Search for the cell housing the specified text and yield its (x, y) center coordinate. 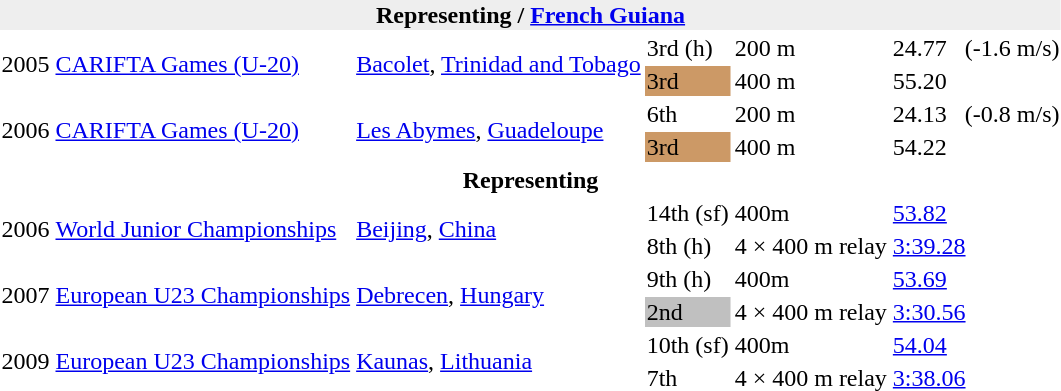
24.77 (-1.6 m/s) (976, 48)
24.13 (-0.8 m/s) (976, 114)
Les Abymes, Guadeloupe (499, 130)
2007 (26, 296)
European U23 Championships (203, 296)
Beijing, China (499, 230)
3rd (h) (688, 48)
World Junior Championships (203, 230)
Debrecen, Hungary (499, 296)
3:30.56 (976, 312)
53.69 (976, 279)
53.82 (976, 213)
14th (sf) (688, 213)
3:39.28 (976, 246)
Bacolet, Trinidad and Tobago (499, 64)
10th (sf) (688, 345)
Representing / French Guiana (530, 15)
2nd (688, 312)
2005 (26, 64)
Representing (530, 180)
9th (h) (688, 279)
54.04 (976, 345)
54.22 (976, 147)
8th (h) (688, 246)
6th (688, 114)
55.20 (976, 81)
